Determine the (X, Y) coordinate at the center of the cell enclosing the given text.  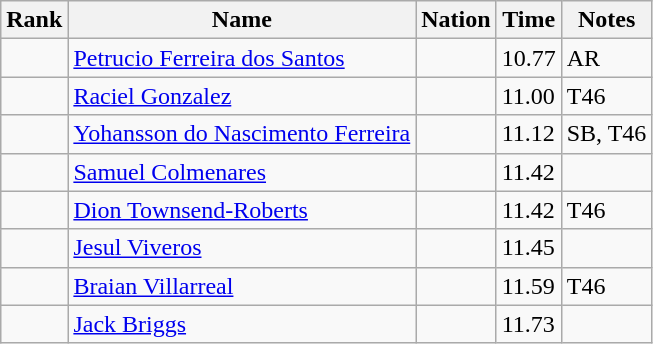
11.59 (528, 286)
Braian Villarreal (242, 286)
SB, T46 (606, 134)
11.73 (528, 324)
11.45 (528, 248)
Notes (606, 20)
Jack Briggs (242, 324)
Time (528, 20)
Name (242, 20)
10.77 (528, 58)
Raciel Gonzalez (242, 96)
AR (606, 58)
11.00 (528, 96)
Petrucio Ferreira dos Santos (242, 58)
Dion Townsend-Roberts (242, 210)
Yohansson do Nascimento Ferreira (242, 134)
Rank (34, 20)
11.12 (528, 134)
Nation (456, 20)
Samuel Colmenares (242, 172)
Jesul Viveros (242, 248)
